Capture the cell that displays the provided text and extract its (X, Y) central coordinate. 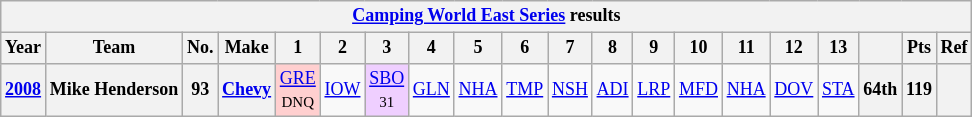
Make (247, 48)
4 (431, 48)
LRP (654, 90)
12 (794, 48)
2008 (24, 90)
NSH (570, 90)
GLN (431, 90)
GREDNQ (298, 90)
Team (114, 48)
Year (24, 48)
3 (387, 48)
93 (200, 90)
No. (200, 48)
7 (570, 48)
Camping World East Series results (486, 16)
IOW (342, 90)
64th (880, 90)
Chevy (247, 90)
STA (838, 90)
10 (699, 48)
Pts (920, 48)
8 (612, 48)
Ref (954, 48)
TMP (525, 90)
SBO31 (387, 90)
MFD (699, 90)
DOV (794, 90)
Mike Henderson (114, 90)
6 (525, 48)
ADI (612, 90)
2 (342, 48)
119 (920, 90)
1 (298, 48)
13 (838, 48)
9 (654, 48)
5 (478, 48)
11 (746, 48)
